Find where the given text appears and provide that cell's center as (x, y) coordinate. 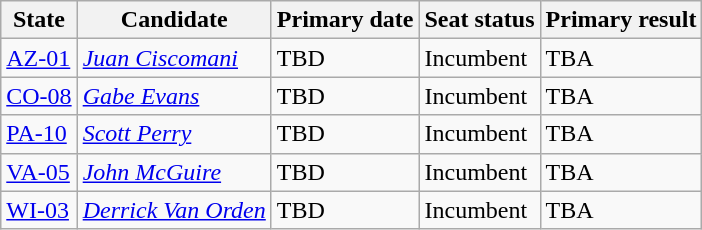
Primary date (345, 20)
Gabe Evans (174, 96)
AZ-01 (39, 58)
John McGuire (174, 172)
Derrick Van Orden (174, 210)
PA-10 (39, 134)
Candidate (174, 20)
Juan Ciscomani (174, 58)
WI-03 (39, 210)
VA-05 (39, 172)
Scott Perry (174, 134)
State (39, 20)
Primary result (621, 20)
CO-08 (39, 96)
Seat status (480, 20)
